Detect which cell encompasses the target text, then output its (x, y) center coordinate. 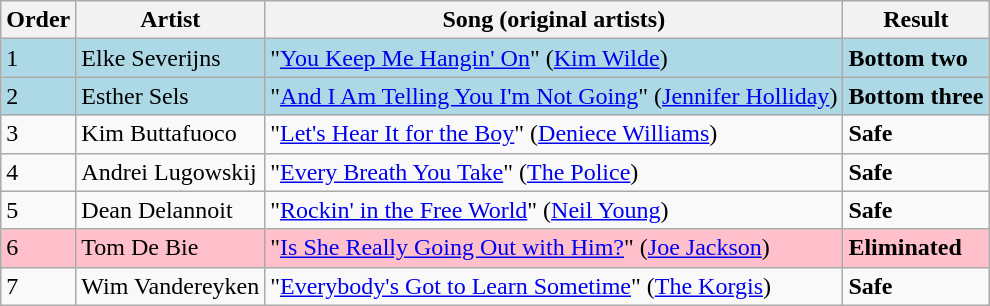
"Everybody's Got to Learn Sometime" (The Korgis) (554, 286)
"Let's Hear It for the Boy" (Deniece Williams) (554, 134)
7 (38, 286)
1 (38, 58)
6 (38, 248)
"You Keep Me Hangin' On" (Kim Wilde) (554, 58)
Dean Delannoit (170, 210)
"Rockin' in the Free World" (Neil Young) (554, 210)
4 (38, 172)
Bottom two (916, 58)
Artist (170, 20)
Andrei Lugowskij (170, 172)
2 (38, 96)
Tom De Bie (170, 248)
"And I Am Telling You I'm Not Going" (Jennifer Holliday) (554, 96)
5 (38, 210)
Eliminated (916, 248)
Bottom three (916, 96)
Song (original artists) (554, 20)
Esther Sels (170, 96)
"Every Breath You Take" (The Police) (554, 172)
Elke Severijns (170, 58)
Order (38, 20)
Kim Buttafuoco (170, 134)
Result (916, 20)
Wim Vandereyken (170, 286)
"Is She Really Going Out with Him?" (Joe Jackson) (554, 248)
3 (38, 134)
